From the cell containing the given text, extract its center point as [X, Y] coordinate. 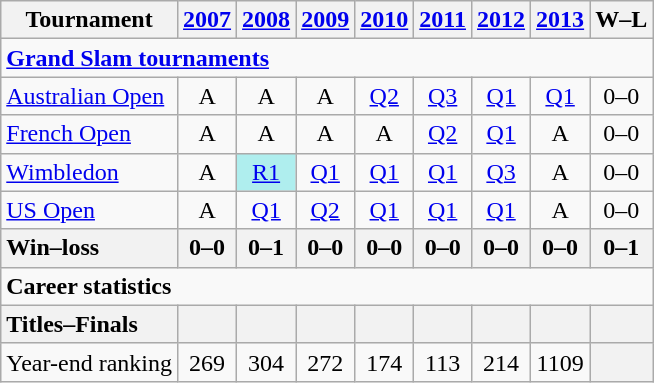
174 [384, 362]
Grand Slam tournaments [327, 58]
US Open [90, 210]
Wimbledon [90, 172]
2007 [208, 20]
2008 [266, 20]
2010 [384, 20]
304 [266, 362]
Titles–Finals [90, 324]
R1 [266, 172]
2009 [326, 20]
Career statistics [327, 286]
Tournament [90, 20]
Australian Open [90, 96]
Year-end ranking [90, 362]
272 [326, 362]
214 [502, 362]
2011 [443, 20]
269 [208, 362]
2012 [502, 20]
113 [443, 362]
2013 [560, 20]
French Open [90, 134]
W–L [622, 20]
1109 [560, 362]
Win–loss [90, 248]
